For the text-containing cell, return its midpoint in (X, Y) coordinate format. 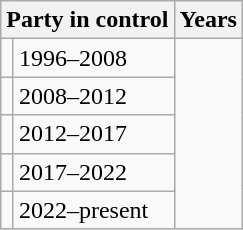
Party in control (88, 20)
1996–2008 (94, 58)
Years (208, 20)
2017–2022 (94, 172)
2022–present (94, 210)
2008–2012 (94, 96)
2012–2017 (94, 134)
